Detect which cell encompasses the target text, then output its (x, y) center coordinate. 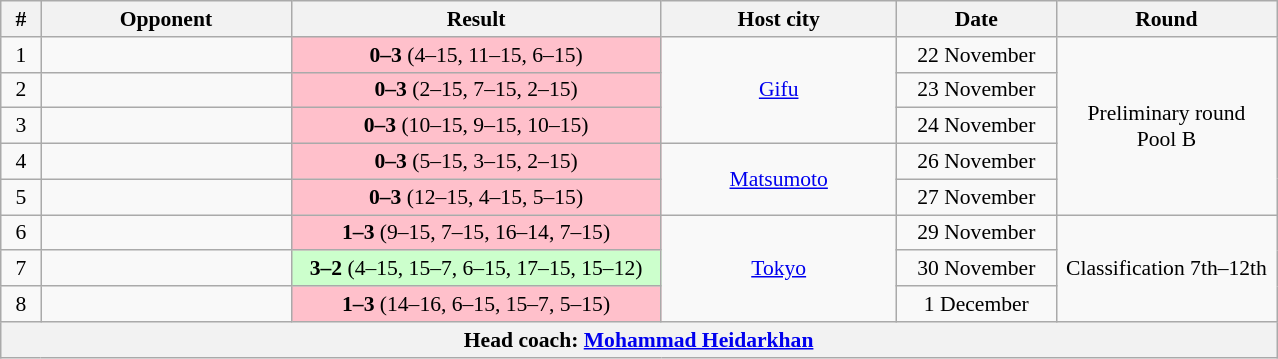
24 November (976, 126)
0–3 (10–15, 9–15, 10–15) (476, 126)
Gifu (778, 90)
30 November (976, 269)
0–3 (2–15, 7–15, 2–15) (476, 90)
27 November (976, 197)
Matsumoto (778, 180)
2 (21, 90)
3–2 (4–15, 15–7, 6–15, 17–15, 15–12) (476, 269)
Head coach: Mohammad Heidarkhan (639, 340)
23 November (976, 90)
1 (21, 55)
Classification 7th–12th (1166, 268)
Date (976, 19)
22 November (976, 55)
7 (21, 269)
3 (21, 126)
0–3 (12–15, 4–15, 5–15) (476, 197)
8 (21, 304)
6 (21, 233)
1–3 (9–15, 7–15, 16–14, 7–15) (476, 233)
0–3 (5–15, 3–15, 2–15) (476, 162)
Host city (778, 19)
Tokyo (778, 268)
4 (21, 162)
Preliminary roundPool B (1166, 126)
5 (21, 197)
Opponent (166, 19)
1 December (976, 304)
Result (476, 19)
29 November (976, 233)
0–3 (4–15, 11–15, 6–15) (476, 55)
Round (1166, 19)
26 November (976, 162)
1–3 (14–16, 6–15, 15–7, 5–15) (476, 304)
# (21, 19)
